For the text-containing cell, return its midpoint in (X, Y) coordinate format. 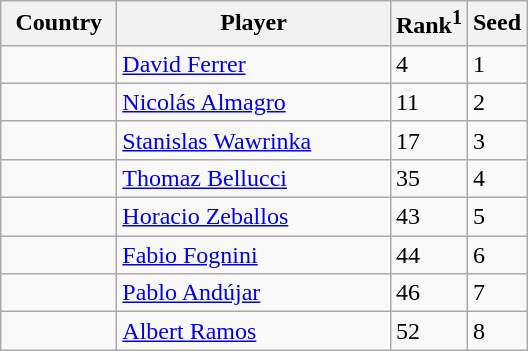
Player (254, 24)
Country (59, 24)
5 (496, 217)
Pablo Andújar (254, 293)
Nicolás Almagro (254, 102)
7 (496, 293)
35 (428, 178)
6 (496, 255)
David Ferrer (254, 64)
17 (428, 140)
Albert Ramos (254, 331)
Seed (496, 24)
44 (428, 255)
1 (496, 64)
Fabio Fognini (254, 255)
Horacio Zeballos (254, 217)
46 (428, 293)
2 (496, 102)
3 (496, 140)
Stanislas Wawrinka (254, 140)
8 (496, 331)
Rank1 (428, 24)
52 (428, 331)
43 (428, 217)
Thomaz Bellucci (254, 178)
11 (428, 102)
